Capture the cell that displays the provided text and extract its [X, Y] central coordinate. 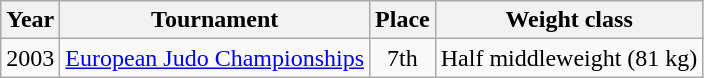
Place [403, 20]
7th [403, 58]
Year [30, 20]
Weight class [569, 20]
Tournament [215, 20]
European Judo Championships [215, 58]
Half middleweight (81 kg) [569, 58]
2003 [30, 58]
